Search for the cell housing the specified text and yield its (x, y) center coordinate. 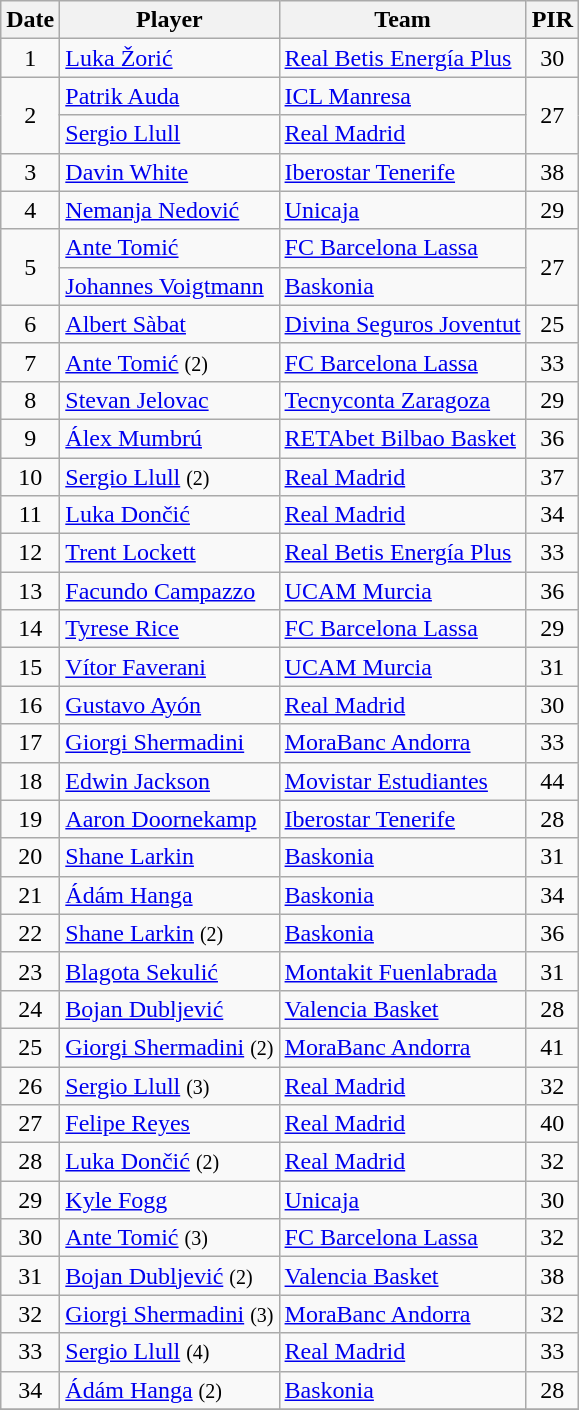
20 (30, 857)
Aaron Doornekamp (170, 819)
4 (30, 210)
Giorgi Shermadini (170, 743)
Blagota Sekulić (170, 971)
1 (30, 58)
44 (552, 781)
16 (30, 705)
15 (30, 667)
Vítor Faverani (170, 667)
37 (552, 477)
10 (30, 477)
Bojan Dubljević (2) (170, 1276)
12 (30, 553)
Felipe Reyes (170, 1124)
Team (402, 20)
Ádám Hanga (2) (170, 1390)
3 (30, 172)
Edwin Jackson (170, 781)
18 (30, 781)
Bojan Dubljević (170, 1009)
8 (30, 400)
RETAbet Bilbao Basket (402, 438)
Shane Larkin (2) (170, 933)
Ante Tomić (2) (170, 362)
Albert Sàbat (170, 324)
PIR (552, 20)
7 (30, 362)
Movistar Estudiantes (402, 781)
Patrik Auda (170, 96)
Sergio Llull (2) (170, 477)
Tyrese Rice (170, 629)
Divina Seguros Joventut (402, 324)
13 (30, 591)
22 (30, 933)
Date (30, 20)
Montakit Fuenlabrada (402, 971)
Álex Mumbrú (170, 438)
21 (30, 895)
11 (30, 515)
Luka Dončić (170, 515)
Luka Žorić (170, 58)
Ádám Hanga (170, 895)
Trent Lockett (170, 553)
Sergio Llull (4) (170, 1352)
Gustavo Ayón (170, 705)
41 (552, 1047)
Stevan Jelovac (170, 400)
Sergio Llull (170, 134)
Luka Dončić (2) (170, 1162)
Giorgi Shermadini (2) (170, 1047)
Shane Larkin (170, 857)
Giorgi Shermadini (3) (170, 1314)
23 (30, 971)
2 (30, 115)
Player (170, 20)
Nemanja Nedović (170, 210)
40 (552, 1124)
17 (30, 743)
Kyle Fogg (170, 1200)
Ante Tomić (3) (170, 1238)
26 (30, 1085)
14 (30, 629)
Facundo Campazzo (170, 591)
Johannes Voigtmann (170, 286)
ICL Manresa (402, 96)
24 (30, 1009)
Tecnyconta Zaragoza (402, 400)
Davin White (170, 172)
19 (30, 819)
5 (30, 267)
Ante Tomić (170, 248)
9 (30, 438)
6 (30, 324)
Sergio Llull (3) (170, 1085)
